Identify which cell holds the provided text, then report its (X, Y) central coordinate. 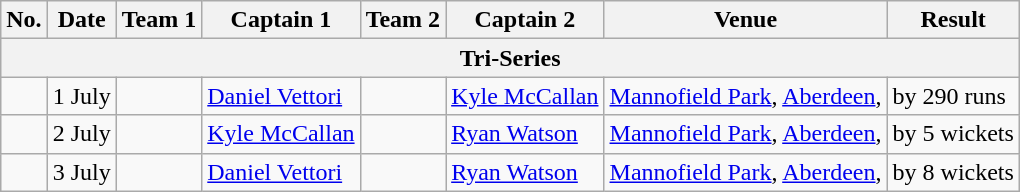
Team 2 (403, 20)
2 July (82, 134)
1 July (82, 96)
Team 1 (159, 20)
Captain 2 (525, 20)
Tri-Series (510, 58)
3 July (82, 172)
by 290 runs (953, 96)
by 8 wickets (953, 172)
Venue (746, 20)
Result (953, 20)
No. (24, 20)
Date (82, 20)
Captain 1 (281, 20)
by 5 wickets (953, 134)
